Detect which cell encompasses the target text, then output its [X, Y] center coordinate. 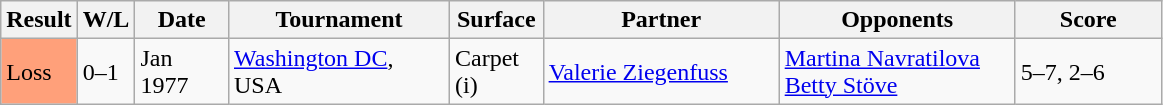
W/L [106, 20]
Partner [661, 20]
Valerie Ziegenfuss [661, 72]
Surface [497, 20]
Score [1088, 20]
Tournament [338, 20]
Loss [39, 72]
Martina Navratilova Betty Stöve [897, 72]
Jan 1977 [182, 72]
Carpet (i) [497, 72]
Date [182, 20]
5–7, 2–6 [1088, 72]
Washington DC, USA [338, 72]
Opponents [897, 20]
Result [39, 20]
0–1 [106, 72]
